Locate the cell with the specified text and output its (X, Y) center coordinate. 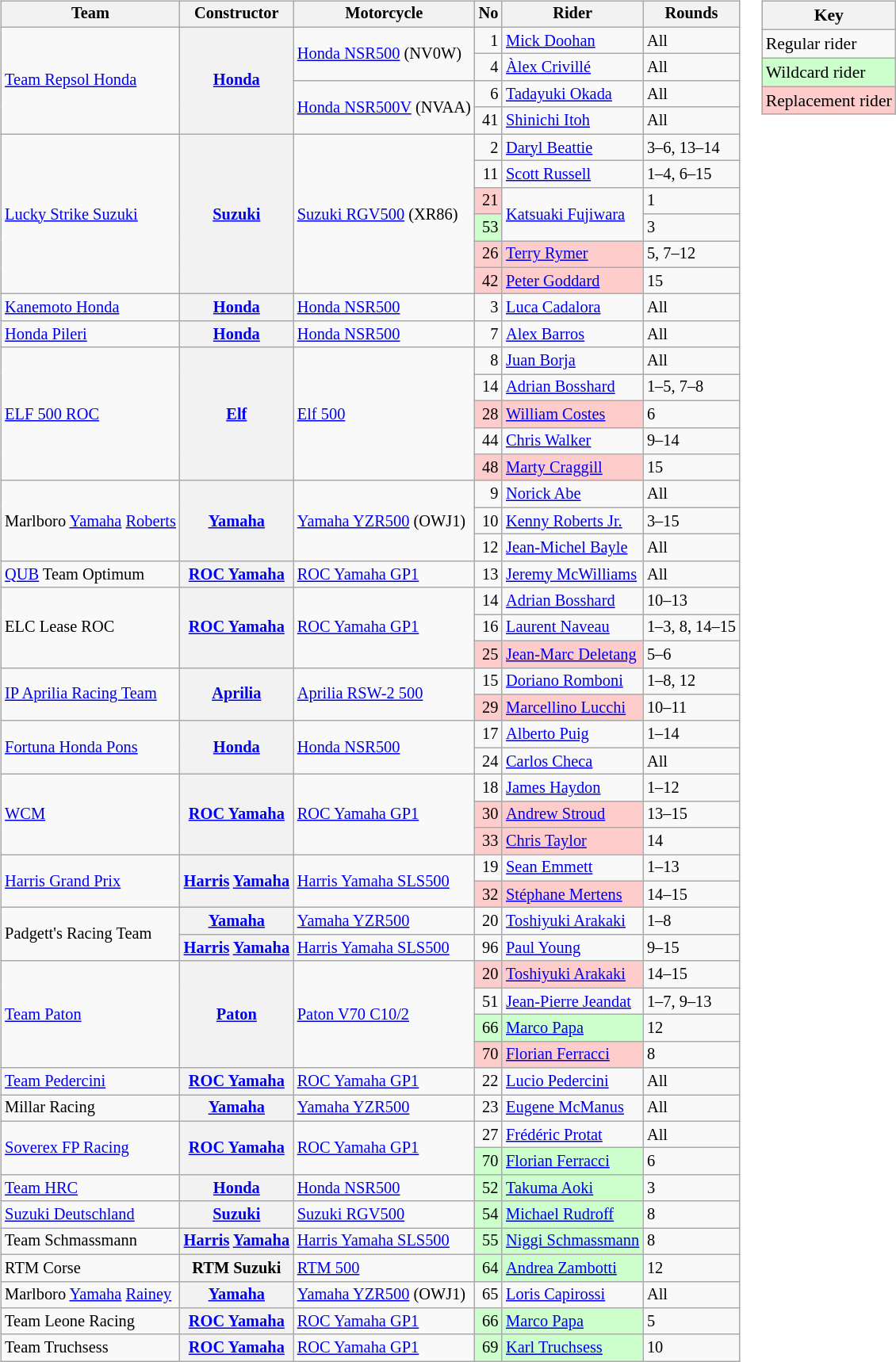
Andrew Stroud (572, 814)
Marlboro Yamaha Rainey (90, 1295)
10–11 (691, 708)
Sean Emmett (572, 868)
Eugene McManus (572, 1108)
Jean-Michel Bayle (572, 548)
1–4, 6–15 (691, 174)
Laurent Naveau (572, 628)
Daryl Beattie (572, 147)
RTM Suzuki (236, 1268)
33 (488, 841)
Marcellino Lucchi (572, 708)
26 (488, 254)
Carlos Checa (572, 761)
30 (488, 814)
IP Aprilia Racing Team (90, 694)
Elf (236, 414)
Chris Walker (572, 441)
Paton (236, 1015)
RTM 500 (384, 1268)
Padgett's Racing Team (90, 934)
Jeremy McWilliams (572, 574)
9 (488, 494)
Frédéric Protat (572, 1134)
Lucio Pedercini (572, 1081)
44 (488, 441)
22 (488, 1081)
Alex Barros (572, 335)
Team Truchsess (90, 1348)
Alberto Puig (572, 734)
7 (488, 335)
23 (488, 1108)
Constructor (236, 14)
Scott Russell (572, 174)
5 (691, 1322)
21 (488, 201)
1–13 (691, 868)
5–6 (691, 654)
QUB Team Optimum (90, 574)
53 (488, 228)
Team Leone Racing (90, 1322)
Team Pedercini (90, 1081)
Honda NSR500V (NVAA) (384, 108)
Replacement rider (829, 101)
19 (488, 868)
96 (488, 948)
11 (488, 174)
32 (488, 894)
Àlex Crivillé (572, 67)
Karl Truchsess (572, 1348)
Kanemoto Honda (90, 308)
Lucky Strike Suzuki (90, 214)
4 (488, 67)
Elf 500 (384, 414)
16 (488, 628)
Juan Borja (572, 361)
Stéphane Mertens (572, 894)
3–6, 13–14 (691, 147)
64 (488, 1268)
Niggi Schmassmann (572, 1241)
Millar Racing (90, 1108)
Aprilia (236, 694)
Tadayuki Okada (572, 94)
27 (488, 1134)
Jean-Pierre Jeandat (572, 1001)
Fortuna Honda Pons (90, 747)
3–15 (691, 521)
Honda Pileri (90, 335)
James Haydon (572, 788)
ELC Lease ROC (90, 628)
65 (488, 1295)
52 (488, 1188)
Marty Craggill (572, 468)
Team Paton (90, 1015)
48 (488, 468)
5, 7–12 (691, 254)
ELF 500 ROC (90, 414)
1–12 (691, 788)
Soverex FP Racing (90, 1148)
69 (488, 1348)
1–3, 8, 14–15 (691, 628)
54 (488, 1215)
Rounds (691, 14)
Kenny Roberts Jr. (572, 521)
Paton V70 C10/2 (384, 1015)
25 (488, 654)
Mick Doohan (572, 40)
17 (488, 734)
Takuma Aoki (572, 1188)
55 (488, 1241)
1–14 (691, 734)
9–15 (691, 948)
18 (488, 788)
29 (488, 708)
Team Schmassmann (90, 1241)
1–8, 12 (691, 681)
Peter Goddard (572, 281)
Doriano Romboni (572, 681)
13–15 (691, 814)
Aprilia RSW-2 500 (384, 694)
2 (488, 147)
Team Repsol Honda (90, 81)
Luca Cadalora (572, 308)
William Costes (572, 414)
Motorcycle (384, 14)
Marlboro Yamaha Roberts (90, 520)
51 (488, 1001)
Katsuaki Fujiwara (572, 214)
Andrea Zambotti (572, 1268)
1–8 (691, 921)
Rider (572, 14)
Suzuki RGV500 (XR86) (384, 214)
Shinichi Itoh (572, 121)
RTM Corse (90, 1268)
13 (488, 574)
Paul Young (572, 948)
Michael Rudroff (572, 1215)
Team HRC (90, 1188)
Team (90, 14)
Suzuki RGV500 (384, 1215)
Key (829, 16)
24 (488, 761)
Honda NSR500 (NV0W) (384, 54)
WCM (90, 815)
Chris Taylor (572, 841)
41 (488, 121)
10–13 (691, 601)
Suzuki Deutschland (90, 1215)
Wildcard rider (829, 72)
Regular rider (829, 44)
Norick Abe (572, 494)
1–5, 7–8 (691, 388)
Loris Capirossi (572, 1295)
Jean-Marc Deletang (572, 654)
No (488, 14)
Terry Rymer (572, 254)
42 (488, 281)
1–7, 9–13 (691, 1001)
28 (488, 414)
9–14 (691, 441)
Harris Grand Prix (90, 882)
